Search for the cell housing the specified text and yield its (x, y) center coordinate. 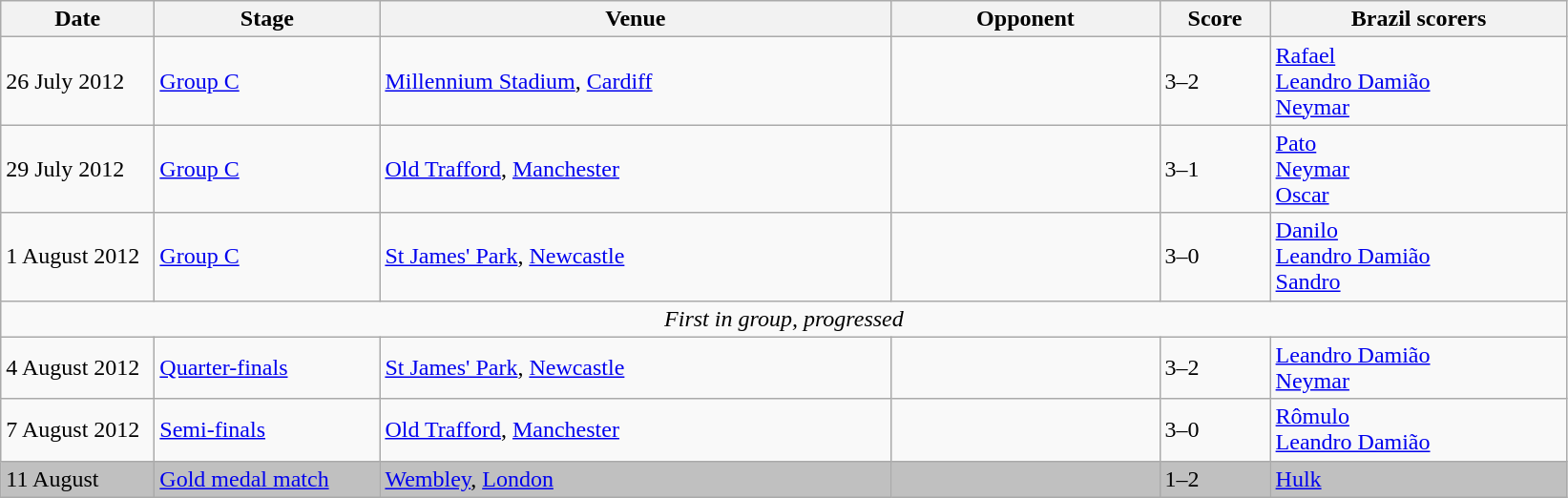
Leandro Damião Neymar (1418, 368)
Stage (267, 19)
Rafael Leandro Damião Neymar (1418, 81)
First in group, progressed (784, 319)
Date (78, 19)
Quarter-finals (267, 368)
Gold medal match (267, 479)
26 July 2012 (78, 81)
Score (1215, 19)
7 August 2012 (78, 429)
11 August (78, 479)
1 August 2012 (78, 257)
Danilo Leandro Damião Sandro (1418, 257)
Hulk (1418, 479)
29 July 2012 (78, 169)
Rômulo Leandro Damião (1418, 429)
1–2 (1215, 479)
Millennium Stadium, Cardiff (636, 81)
Opponent (1025, 19)
3–1 (1215, 169)
Brazil scorers (1418, 19)
Pato Neymar Oscar (1418, 169)
4 August 2012 (78, 368)
Semi-finals (267, 429)
Venue (636, 19)
Wembley, London (636, 479)
